Capture the cell that displays the provided text and extract its (X, Y) central coordinate. 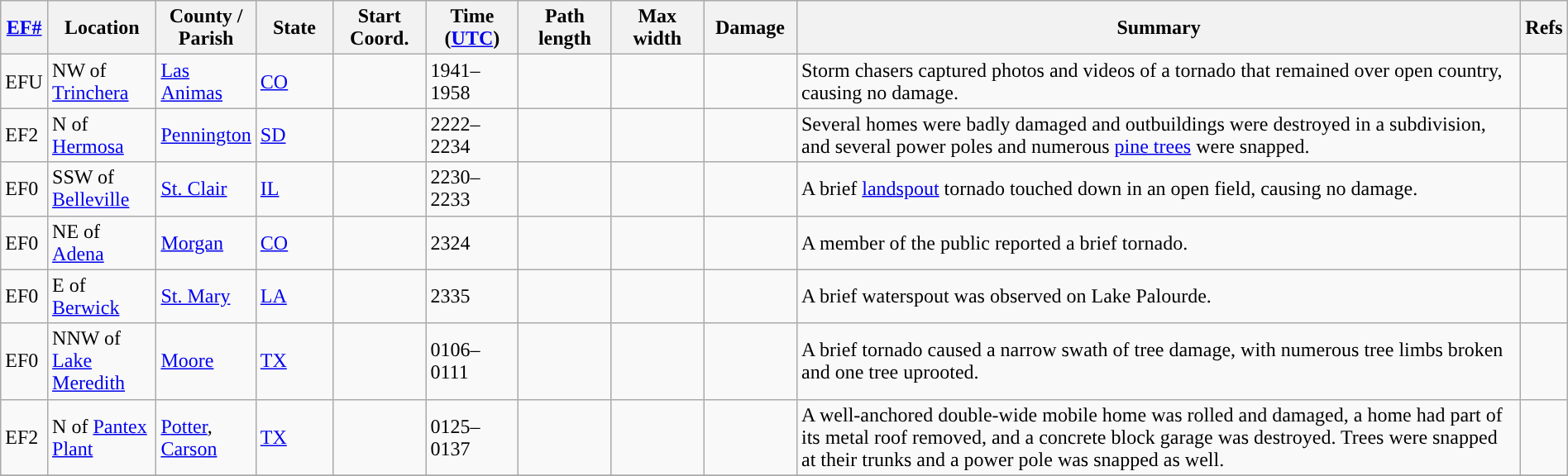
NE of Adena (103, 243)
EFU (25, 81)
Start Coord. (380, 28)
2335 (472, 296)
Damage (751, 28)
N of Pantex Plant (103, 437)
Storm chasers captured photos and videos of a tornado that remained over open country, causing no damage. (1158, 81)
A member of the public reported a brief tornado. (1158, 243)
Max width (657, 28)
EF# (25, 28)
Moore (206, 361)
Pennington (206, 136)
E of Berwick (103, 296)
A brief tornado caused a narrow swath of tree damage, with numerous tree limbs broken and one tree uprooted. (1158, 361)
Summary (1158, 28)
State (294, 28)
NNW of Lake Meredith (103, 361)
Location (103, 28)
0106–0111 (472, 361)
Morgan (206, 243)
Path length (565, 28)
Time (UTC) (472, 28)
SD (294, 136)
2230–2233 (472, 188)
SSW of Belleville (103, 188)
St. Clair (206, 188)
1941–1958 (472, 81)
2324 (472, 243)
A brief landspout tornado touched down in an open field, causing no damage. (1158, 188)
2222–2234 (472, 136)
Las Animas (206, 81)
N of Hermosa (103, 136)
0125–0137 (472, 437)
Several homes were badly damaged and outbuildings were destroyed in a subdivision, and several power poles and numerous pine trees were snapped. (1158, 136)
IL (294, 188)
Potter, Carson (206, 437)
Refs (1544, 28)
A brief waterspout was observed on Lake Palourde. (1158, 296)
LA (294, 296)
NW of Trinchera (103, 81)
St. Mary (206, 296)
County / Parish (206, 28)
